Find where the given text appears and provide that cell's center as [X, Y] coordinate. 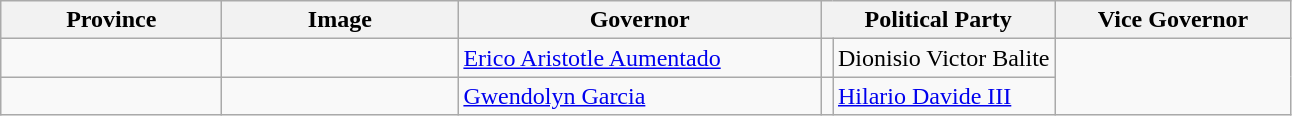
Erico Aristotle Aumentado [640, 58]
Gwendolyn Garcia [640, 96]
Dionisio Victor Balite [943, 58]
Hilario Davide III [943, 96]
Image [340, 20]
Governor [640, 20]
Political Party [938, 20]
Vice Governor [1173, 20]
Province [112, 20]
